From the cell containing the given text, extract its center point as [X, Y] coordinate. 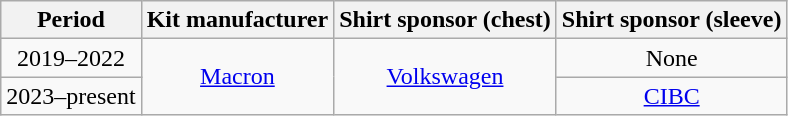
Period [71, 20]
Kit manufacturer [238, 20]
2019–2022 [71, 58]
2023–present [71, 96]
Shirt sponsor (sleeve) [672, 20]
CIBC [672, 96]
Shirt sponsor (chest) [446, 20]
None [672, 58]
Volkswagen [446, 77]
Macron [238, 77]
